From the cell containing the given text, extract its center point as [X, Y] coordinate. 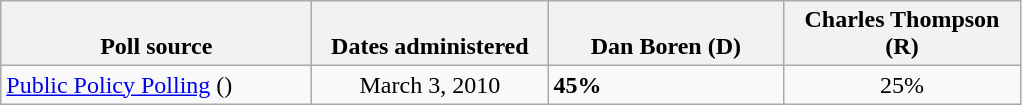
March 3, 2010 [430, 85]
Dan Boren (D) [666, 34]
Poll source [156, 34]
Charles Thompson (R) [902, 34]
25% [902, 85]
Dates administered [430, 34]
Public Policy Polling () [156, 85]
45% [666, 85]
